Find where the given text appears and provide that cell's center as [X, Y] coordinate. 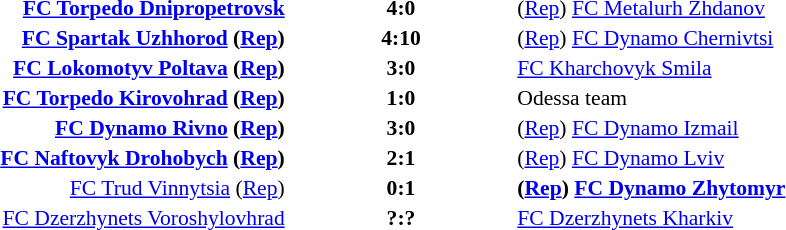
4:10 [402, 38]
2:1 [402, 158]
0:1 [402, 188]
1:0 [402, 98]
